Capture the cell that displays the provided text and extract its [X, Y] central coordinate. 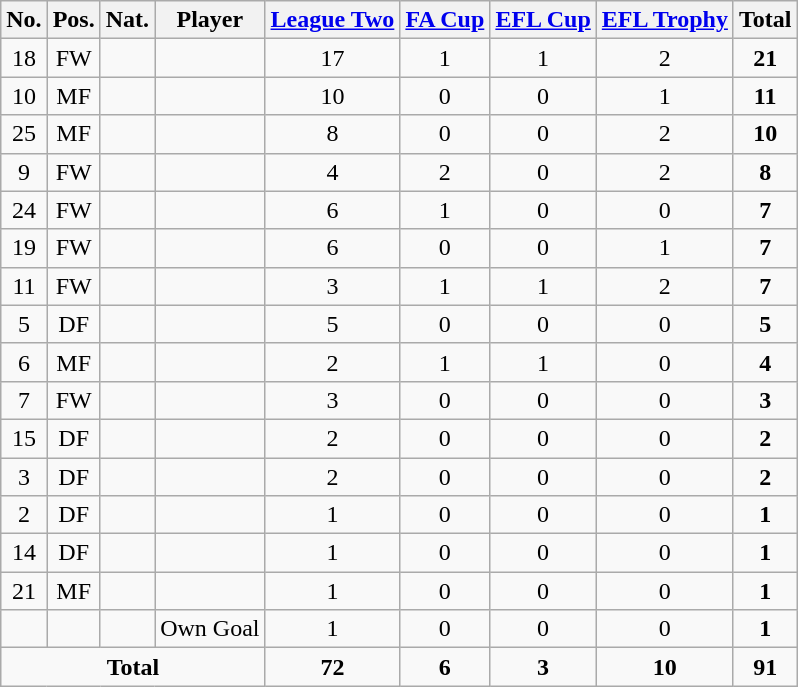
19 [24, 248]
League Two [332, 20]
17 [332, 58]
24 [24, 210]
9 [24, 172]
Pos. [74, 20]
72 [332, 667]
EFL Trophy [664, 20]
15 [24, 438]
EFL Cup [543, 20]
No. [24, 20]
Player [210, 20]
18 [24, 58]
25 [24, 134]
14 [24, 553]
Own Goal [210, 629]
Nat. [127, 20]
FA Cup [445, 20]
91 [765, 667]
